Extract the (X, Y) coordinate from the center of the cell holding the provided text.  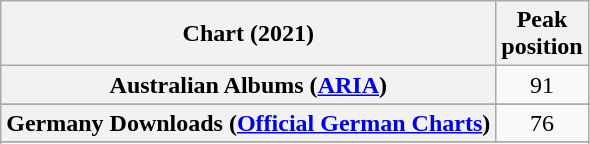
91 (542, 85)
76 (542, 123)
Chart (2021) (248, 34)
Peakposition (542, 34)
Australian Albums (ARIA) (248, 85)
Germany Downloads (Official German Charts) (248, 123)
